Detect which cell encompasses the target text, then output its (x, y) center coordinate. 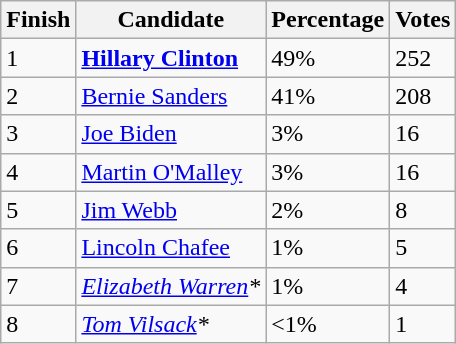
Tom Vilsack* (171, 324)
2% (328, 210)
3 (38, 134)
252 (423, 58)
49% (328, 58)
Elizabeth Warren* (171, 286)
Finish (38, 20)
Lincoln Chafee (171, 248)
Hillary Clinton (171, 58)
41% (328, 96)
Jim Webb (171, 210)
208 (423, 96)
Candidate (171, 20)
Joe Biden (171, 134)
Bernie Sanders (171, 96)
<1% (328, 324)
Votes (423, 20)
Martin O'Malley (171, 172)
7 (38, 286)
6 (38, 248)
Percentage (328, 20)
2 (38, 96)
